Determine the [x, y] coordinate at the center of the cell enclosing the given text.  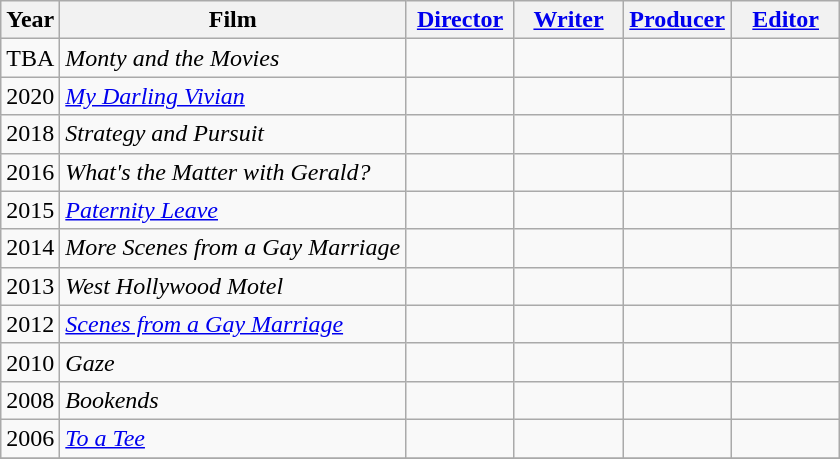
Director [460, 20]
2010 [30, 362]
West Hollywood Motel [233, 286]
Film [233, 20]
Editor [786, 20]
Bookends [233, 400]
Scenes from a Gay Marriage [233, 324]
2013 [30, 286]
2012 [30, 324]
2015 [30, 210]
2016 [30, 172]
Paternity Leave [233, 210]
What's the Matter with Gerald? [233, 172]
2018 [30, 134]
Year [30, 20]
Monty and the Movies [233, 58]
My Darling Vivian [233, 96]
TBA [30, 58]
Producer [678, 20]
2020 [30, 96]
Writer [568, 20]
2006 [30, 438]
2014 [30, 248]
Strategy and Pursuit [233, 134]
More Scenes from a Gay Marriage [233, 248]
To a Tee [233, 438]
2008 [30, 400]
Gaze [233, 362]
